From the cell containing the given text, extract its center point as (X, Y) coordinate. 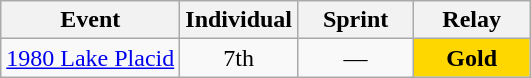
Event (90, 20)
7th (239, 58)
Sprint (356, 20)
1980 Lake Placid (90, 58)
Relay (472, 20)
Individual (239, 20)
— (356, 58)
Gold (472, 58)
